Detect which cell encompasses the target text, then output its (x, y) center coordinate. 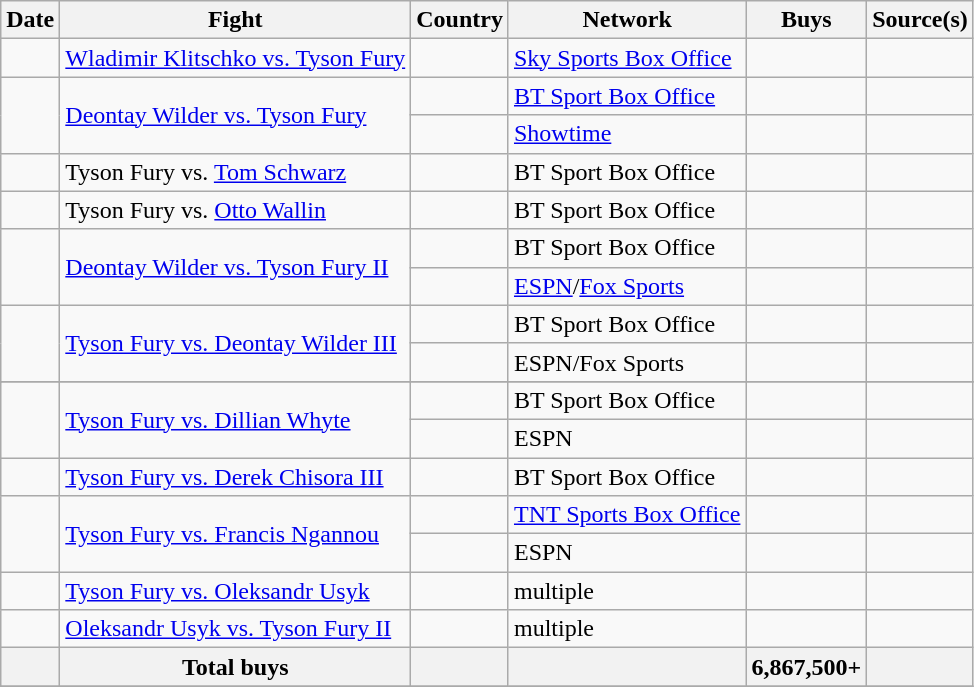
Tyson Fury vs. Tom Schwarz (236, 172)
Tyson Fury vs. Deontay Wilder III (236, 343)
Oleksandr Usyk vs. Tyson Fury II (236, 629)
Tyson Fury vs. Francis Ngannou (236, 534)
Tyson Fury vs. Otto Wallin (236, 210)
6,867,500+ (806, 667)
Total buys (236, 667)
Sky Sports Box Office (626, 58)
Tyson Fury vs. Dillian Whyte (236, 419)
Buys (806, 20)
Network (626, 20)
Wladimir Klitschko vs. Tyson Fury (236, 58)
Source(s) (920, 20)
Showtime (626, 134)
Country (460, 20)
Deontay Wilder vs. Tyson Fury II (236, 267)
Tyson Fury vs. Derek Chisora III (236, 477)
TNT Sports Box Office (626, 515)
Tyson Fury vs. Oleksandr Usyk (236, 591)
Fight (236, 20)
Date (30, 20)
Deontay Wilder vs. Tyson Fury (236, 115)
